Return the [X, Y] coordinate for the center point of the cell that contains the specified text.  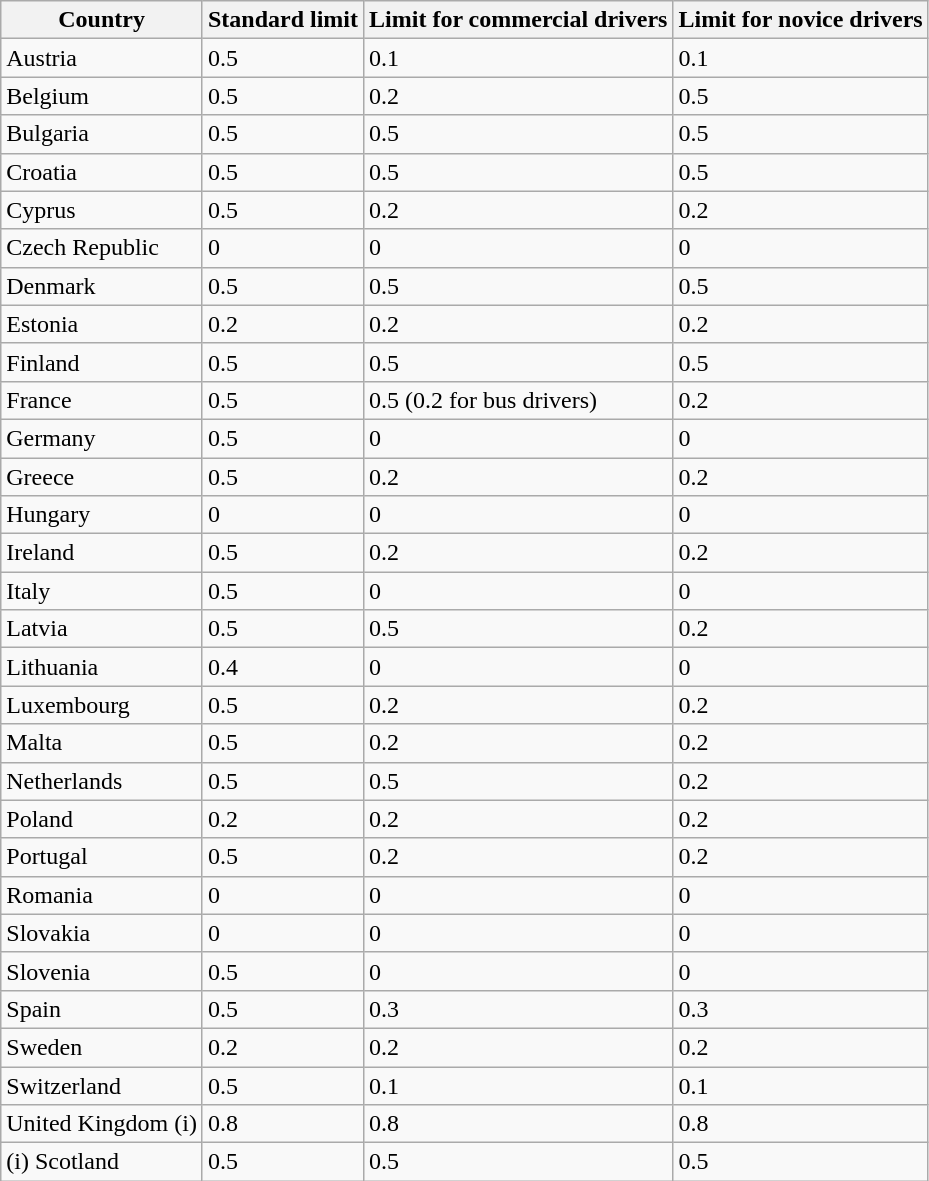
Belgium [102, 96]
Italy [102, 591]
Standard limit [282, 20]
Bulgaria [102, 134]
Poland [102, 819]
(i) Scotland [102, 1162]
Sweden [102, 1047]
0.5 (0.2 for bus drivers) [518, 400]
Cyprus [102, 210]
Switzerland [102, 1085]
Lithuania [102, 667]
Greece [102, 477]
Germany [102, 438]
Ireland [102, 553]
Slovakia [102, 933]
Estonia [102, 324]
Romania [102, 895]
Spain [102, 1009]
Slovenia [102, 971]
0.4 [282, 667]
Portugal [102, 857]
Limit for commercial drivers [518, 20]
Croatia [102, 172]
France [102, 400]
Finland [102, 362]
United Kingdom (i) [102, 1124]
Netherlands [102, 781]
Czech Republic [102, 248]
Hungary [102, 515]
Luxembourg [102, 705]
Limit for novice drivers [800, 20]
Malta [102, 743]
Country [102, 20]
Austria [102, 58]
Latvia [102, 629]
Denmark [102, 286]
